Locate the cell with the specified text and output its [X, Y] center coordinate. 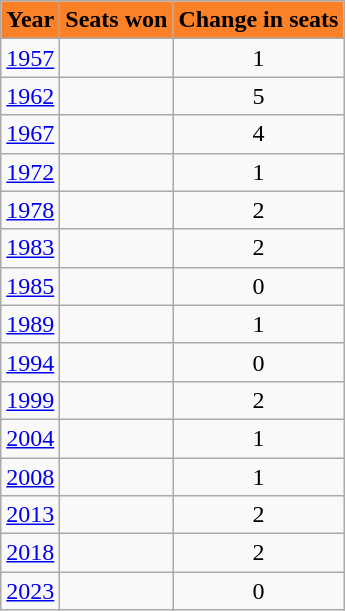
1978 [30, 210]
Seats won [116, 20]
Change in seats [258, 20]
2023 [30, 591]
1989 [30, 324]
2008 [30, 477]
4 [258, 134]
1985 [30, 286]
1994 [30, 362]
2018 [30, 553]
2004 [30, 438]
1967 [30, 134]
Year [30, 20]
1999 [30, 400]
1962 [30, 96]
1972 [30, 172]
5 [258, 96]
2013 [30, 515]
1983 [30, 248]
1957 [30, 58]
